Search for the cell housing the specified text and yield its (X, Y) center coordinate. 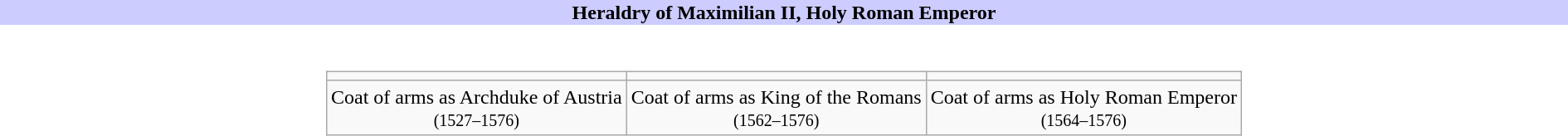
Coat of arms as Holy Roman Emperor(1564–1576) (1083, 108)
Coat of arms as King of the Romans(1562–1576) (777, 108)
Coat of arms as Archduke of Austria(1527–1576) (476, 108)
Heraldry of Maximilian II, Holy Roman Emperor (784, 12)
